Determine the [X, Y] coordinate at the center of the cell enclosing the given text.  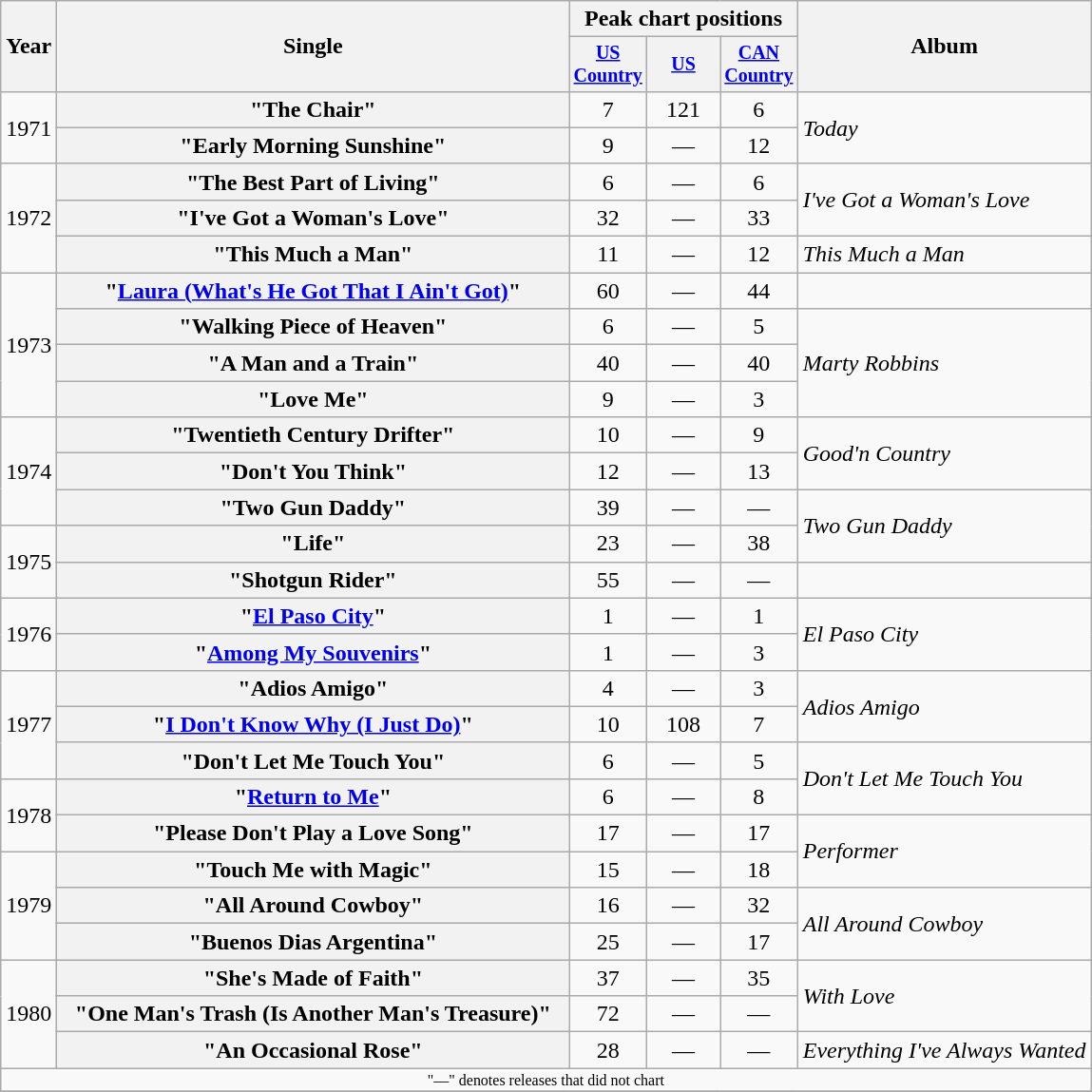
1973 [29, 345]
"All Around Cowboy" [314, 906]
1972 [29, 218]
8 [759, 796]
US Country [608, 65]
"Life" [314, 544]
1978 [29, 814]
37 [608, 978]
"Early Morning Sunshine" [314, 145]
1974 [29, 471]
28 [608, 1050]
"This Much a Man" [314, 255]
I've Got a Woman's Love [945, 200]
1977 [29, 724]
Single [314, 47]
"One Man's Trash (Is Another Man's Treasure)" [314, 1014]
All Around Cowboy [945, 924]
El Paso City [945, 634]
1979 [29, 906]
"Touch Me with Magic" [314, 870]
33 [759, 218]
"Please Don't Play a Love Song" [314, 833]
Adios Amigo [945, 706]
108 [684, 724]
Good'n Country [945, 453]
Album [945, 47]
"An Occasional Rose" [314, 1050]
Everything I've Always Wanted [945, 1050]
"Two Gun Daddy" [314, 508]
35 [759, 978]
Two Gun Daddy [945, 526]
"Don't Let Me Touch You" [314, 760]
Performer [945, 852]
72 [608, 1014]
Peak chart positions [683, 19]
15 [608, 870]
1975 [29, 562]
"I Don't Know Why (I Just Do)" [314, 724]
"Buenos Dias Argentina" [314, 942]
"Return to Me" [314, 796]
"Among My Souvenirs" [314, 652]
18 [759, 870]
Year [29, 47]
"Twentieth Century Drifter" [314, 435]
"Adios Amigo" [314, 688]
1971 [29, 127]
"Don't You Think" [314, 471]
Don't Let Me Touch You [945, 778]
1980 [29, 1014]
"The Chair" [314, 109]
44 [759, 291]
"El Paso City" [314, 616]
"Shotgun Rider" [314, 580]
16 [608, 906]
"Walking Piece of Heaven" [314, 327]
US [684, 65]
11 [608, 255]
38 [759, 544]
CAN Country [759, 65]
13 [759, 471]
121 [684, 109]
Today [945, 127]
55 [608, 580]
39 [608, 508]
"Love Me" [314, 399]
"She's Made of Faith" [314, 978]
This Much a Man [945, 255]
"A Man and a Train" [314, 363]
"Laura (What's He Got That I Ain't Got)" [314, 291]
With Love [945, 996]
23 [608, 544]
1976 [29, 634]
"—" denotes releases that did not chart [546, 1080]
"The Best Part of Living" [314, 182]
60 [608, 291]
4 [608, 688]
Marty Robbins [945, 363]
25 [608, 942]
"I've Got a Woman's Love" [314, 218]
